Find where the given text appears and provide that cell's center as [X, Y] coordinate. 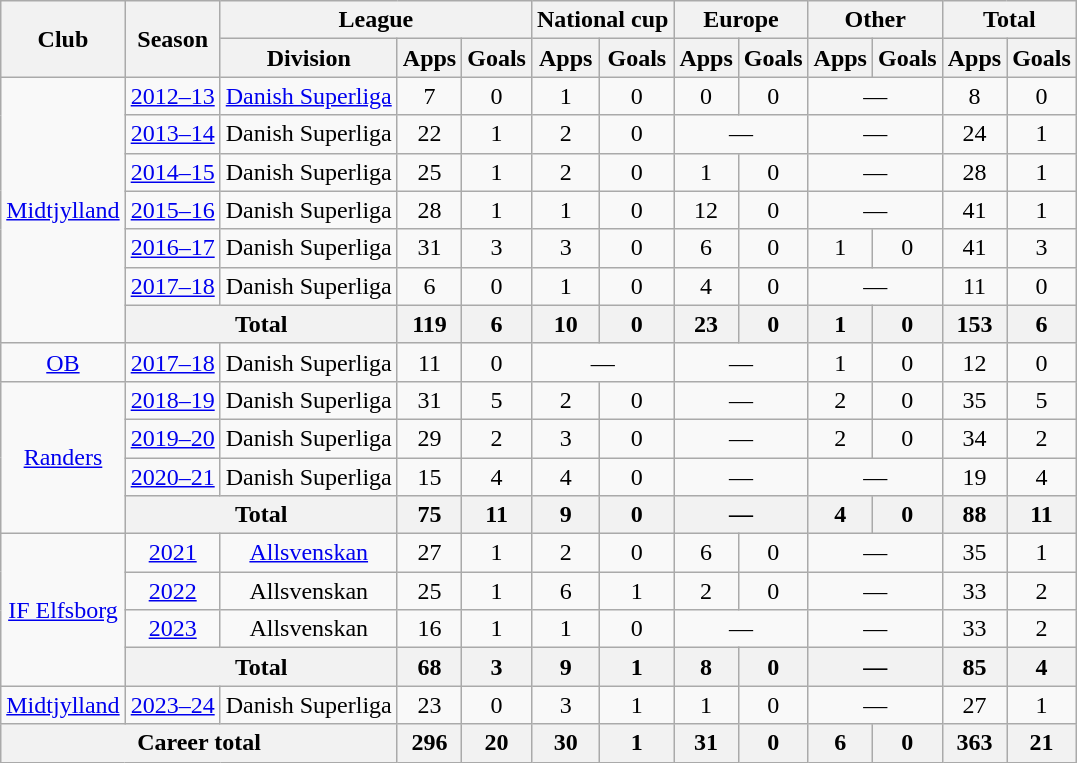
Career total [200, 743]
88 [974, 515]
21 [1042, 743]
OB [63, 362]
Division [308, 58]
119 [429, 324]
296 [429, 743]
30 [565, 743]
2013–14 [172, 134]
363 [974, 743]
2019–20 [172, 438]
29 [429, 438]
2023 [172, 629]
Randers [63, 457]
2012–13 [172, 96]
2020–21 [172, 477]
Season [172, 39]
2022 [172, 591]
Club [63, 39]
22 [429, 134]
2015–16 [172, 210]
IF Elfsborg [63, 610]
National cup [602, 20]
10 [565, 324]
19 [974, 477]
2021 [172, 553]
15 [429, 477]
16 [429, 629]
85 [974, 667]
24 [974, 134]
7 [429, 96]
153 [974, 324]
68 [429, 667]
2018–19 [172, 400]
2023–24 [172, 705]
League [376, 20]
75 [429, 515]
2014–15 [172, 172]
20 [497, 743]
2016–17 [172, 248]
34 [974, 438]
Europe [741, 20]
Other [875, 20]
